Extract the [X, Y] coordinate from the center of the cell holding the provided text.  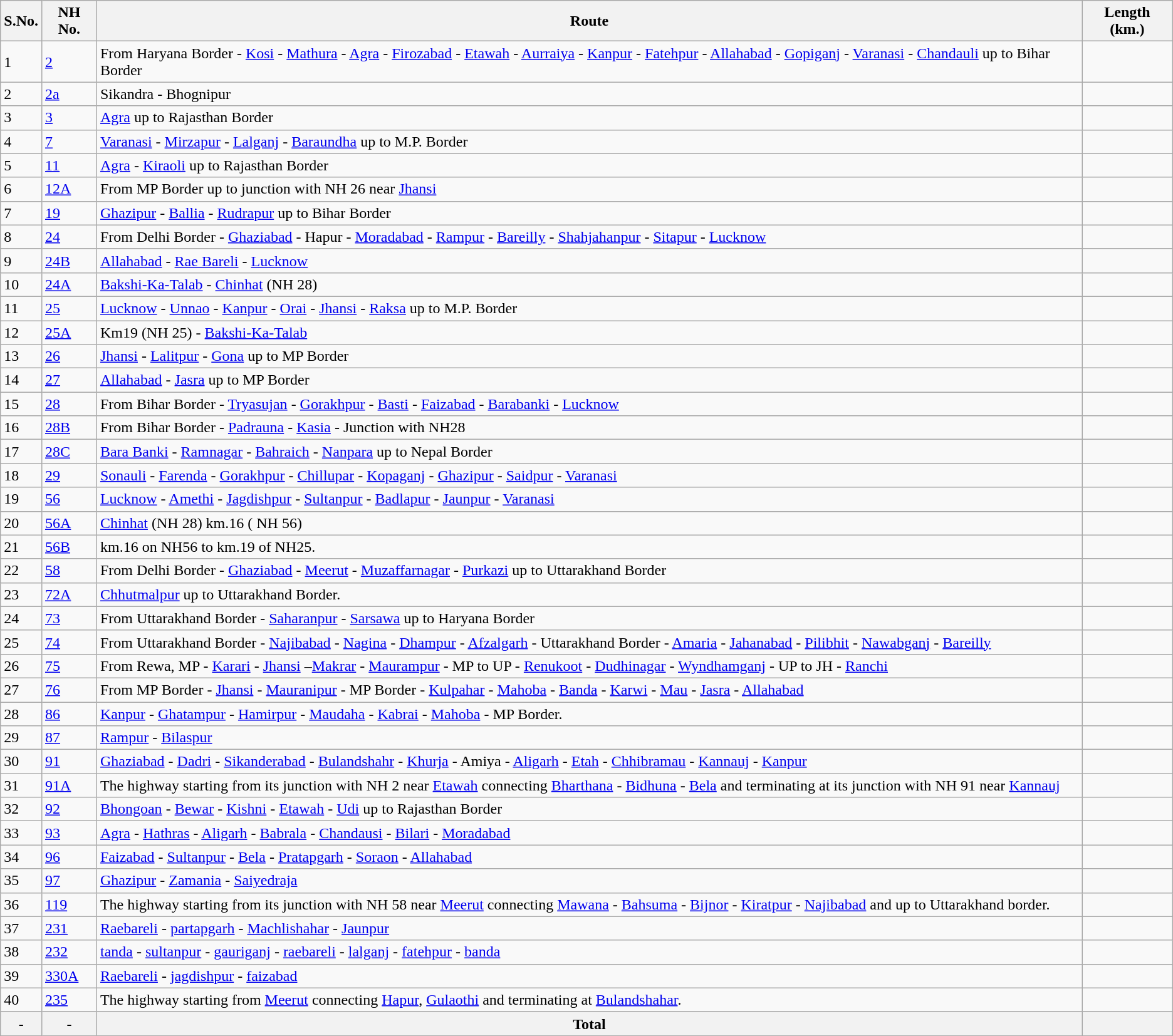
10 [21, 284]
2a [69, 94]
tanda - sultanpur - gauriganj - raebareli - lalganj - fatehpur - banda [589, 952]
330A [69, 976]
Raebareli - partapgarh - Machlishahar - Jaunpur [589, 928]
From Delhi Border - Ghaziabad - Meerut - Muzaffarnagar - Purkazi up to Uttarakhand Border [589, 571]
91 [69, 762]
1 [21, 61]
35 [21, 881]
4 [21, 142]
231 [69, 928]
34 [21, 857]
36 [21, 904]
Sonauli - Farenda - Gorakhpur - Chillupar - Kopaganj - Ghazipur - Saidpur - Varanasi [589, 475]
NH No. [69, 21]
32 [21, 809]
21 [21, 547]
56A [69, 523]
119 [69, 904]
86 [69, 713]
73 [69, 618]
25A [69, 333]
23 [21, 594]
15 [21, 404]
56B [69, 547]
37 [21, 928]
75 [69, 666]
Bakshi-Ka-Talab - Chinhat (NH 28) [589, 284]
Ghazipur - Zamania - Saiyedraja [589, 881]
From MP Border up to junction with NH 26 near Jhansi [589, 189]
12A [69, 189]
28B [69, 428]
33 [21, 833]
18 [21, 475]
From MP Border - Jhansi - Mauranipur - MP Border - Kulpahar - Mahoba - Banda - Karwi - Mau - Jasra - Allahabad [589, 690]
24B [69, 261]
Agra up to Rajasthan Border [589, 118]
Agra - Kiraoli up to Rajasthan Border [589, 165]
Ghazipur - Ballia - Rudrapur up to Bihar Border [589, 213]
Agra - Hathras - Aligarh - Babrala - Chandausi - Bilari - Moradabad [589, 833]
232 [69, 952]
Allahabad - Jasra up to MP Border [589, 380]
97 [69, 881]
76 [69, 690]
From Uttarakhand Border - Saharanpur - Sarsawa up to Haryana Border [589, 618]
6 [21, 189]
From Uttarakhand Border - Najibabad - Nagina - Dhampur - Afzalgarh - Uttarakhand Border - Amaria - Jahanabad - Pilibhit - Nawabganj - Bareilly [589, 642]
72A [69, 594]
Jhansi - Lalitpur - Gona up to MP Border [589, 356]
24A [69, 284]
9 [21, 261]
56 [69, 499]
Ghaziabad - Dadri - Sikanderabad - Bulandshahr - Khurja - Amiya - Aligarh - Etah - Chhibramau - Kannauj - Kanpur [589, 762]
Rampur - Bilaspur [589, 738]
74 [69, 642]
Route [589, 21]
From Delhi Border - Ghaziabad - Hapur - Moradabad - Rampur - Bareilly - Shahjahanpur - Sitapur - Lucknow [589, 237]
39 [21, 976]
From Rewa, MP - Karari - Jhansi –Makrar - Maurampur - MP to UP - Renukoot - Dudhinagar - Wyndhamganj - UP to JH - Ranchi [589, 666]
Sikandra - Bhognipur [589, 94]
30 [21, 762]
From Bihar Border - Tryasujan - Gorakhpur - Basti - Faizabad - Barabanki - Lucknow [589, 404]
91A [69, 785]
22 [21, 571]
S.No. [21, 21]
Chinhat (NH 28) km.16 ( NH 56) [589, 523]
58 [69, 571]
From Bihar Border - Padrauna - Kasia - Junction with NH28 [589, 428]
40 [21, 1000]
Bara Banki - Ramnagar - Bahraich - Nanpara up to Nepal Border [589, 452]
16 [21, 428]
Total [589, 1023]
Faizabad - Sultanpur - Bela - Pratapgarh - Soraon - Allahabad [589, 857]
Bhongoan - Bewar - Kishni - Etawah - Udi up to Rajasthan Border [589, 809]
Kanpur - Ghatampur - Hamirpur - Maudaha - Kabrai - Mahoba - MP Border. [589, 713]
93 [69, 833]
Raebareli - jagdishpur - faizabad [589, 976]
87 [69, 738]
31 [21, 785]
38 [21, 952]
The highway starting from Meerut connecting Hapur, Gulaothi and terminating at Bulandshahar. [589, 1000]
Varanasi - Mirzapur - Lalganj - Baraundha up to M.P. Border [589, 142]
12 [21, 333]
8 [21, 237]
Chhutmalpur up to Uttarakhand Border. [589, 594]
Allahabad - Rae Bareli - Lucknow [589, 261]
17 [21, 452]
14 [21, 380]
Length (km.) [1128, 21]
Lucknow - Amethi - Jagdishpur - Sultanpur - Badlapur - Jaunpur - Varanasi [589, 499]
km.16 on NH56 to km.19 of NH25. [589, 547]
28C [69, 452]
Km19 (NH 25) - Bakshi-Ka-Talab [589, 333]
235 [69, 1000]
5 [21, 165]
20 [21, 523]
Lucknow - Unnao - Kanpur - Orai - Jhansi - Raksa up to M.P. Border [589, 308]
13 [21, 356]
96 [69, 857]
92 [69, 809]
